Scan for the cell matching the given text and deliver its [x, y] coordinate at center. 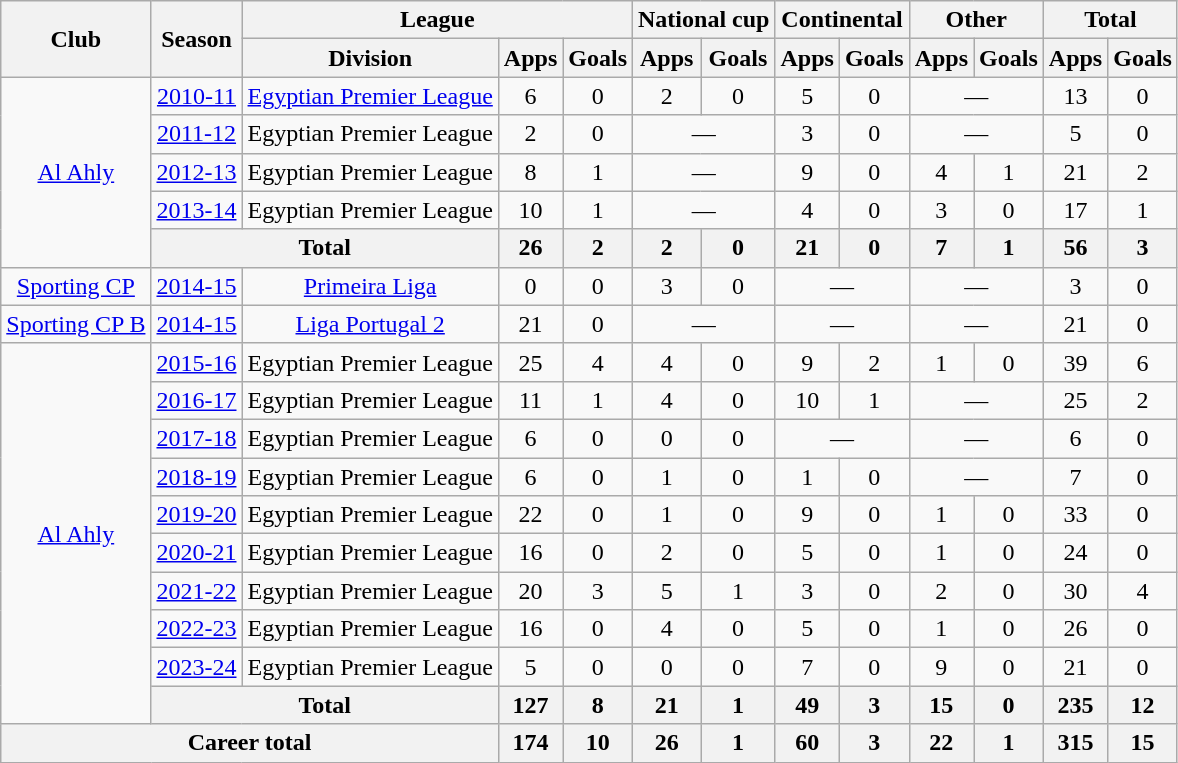
2021-22 [196, 591]
39 [1075, 362]
2020-21 [196, 553]
17 [1075, 210]
20 [530, 591]
Division [370, 58]
Liga Portugal 2 [370, 324]
11 [530, 400]
60 [807, 743]
2011-12 [196, 134]
2015-16 [196, 362]
2012-13 [196, 172]
30 [1075, 591]
2013-14 [196, 210]
174 [530, 743]
Club [76, 39]
315 [1075, 743]
33 [1075, 515]
2018-19 [196, 477]
Career total [250, 743]
2023-24 [196, 667]
2019-20 [196, 515]
2010-11 [196, 96]
Season [196, 39]
2022-23 [196, 629]
Sporting CP [76, 286]
National cup [704, 20]
235 [1075, 705]
49 [807, 705]
13 [1075, 96]
127 [530, 705]
24 [1075, 553]
Primeira Liga [370, 286]
2016-17 [196, 400]
2017-18 [196, 438]
Sporting CP B [76, 324]
56 [1075, 248]
Other [976, 20]
League [437, 20]
Continental [842, 20]
12 [1143, 705]
